Output the (x, y) coordinate of the center of the cell containing the given text.  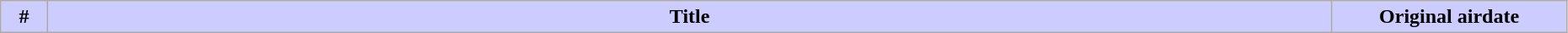
# (24, 17)
Original airdate (1449, 17)
Title (689, 17)
